Return the [X, Y] coordinate for the center point of the cell that contains the specified text.  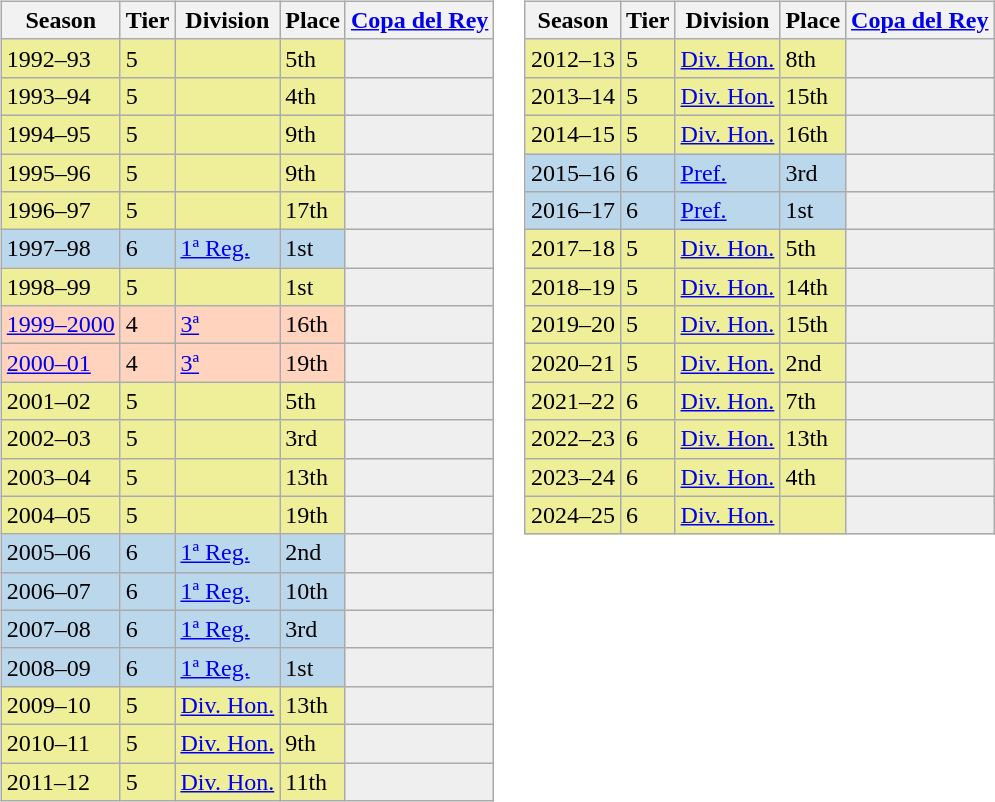
2015–16 [572, 173]
17th [313, 211]
2021–22 [572, 401]
2009–10 [60, 705]
2004–05 [60, 515]
2003–04 [60, 477]
1992–93 [60, 58]
2014–15 [572, 134]
2023–24 [572, 477]
8th [813, 58]
14th [813, 287]
2005–06 [60, 553]
10th [313, 591]
2006–07 [60, 591]
1994–95 [60, 134]
2010–11 [60, 743]
2000–01 [60, 363]
2024–25 [572, 515]
11th [313, 781]
2018–19 [572, 287]
1998–99 [60, 287]
2007–08 [60, 629]
2016–17 [572, 211]
1993–94 [60, 96]
2019–20 [572, 325]
1995–96 [60, 173]
2002–03 [60, 439]
2022–23 [572, 439]
1999–2000 [60, 325]
2012–13 [572, 58]
1997–98 [60, 249]
2017–18 [572, 249]
1996–97 [60, 211]
2011–12 [60, 781]
2013–14 [572, 96]
2001–02 [60, 401]
7th [813, 401]
2008–09 [60, 667]
2020–21 [572, 363]
